Return [x, y] of the center of cell containing provided text 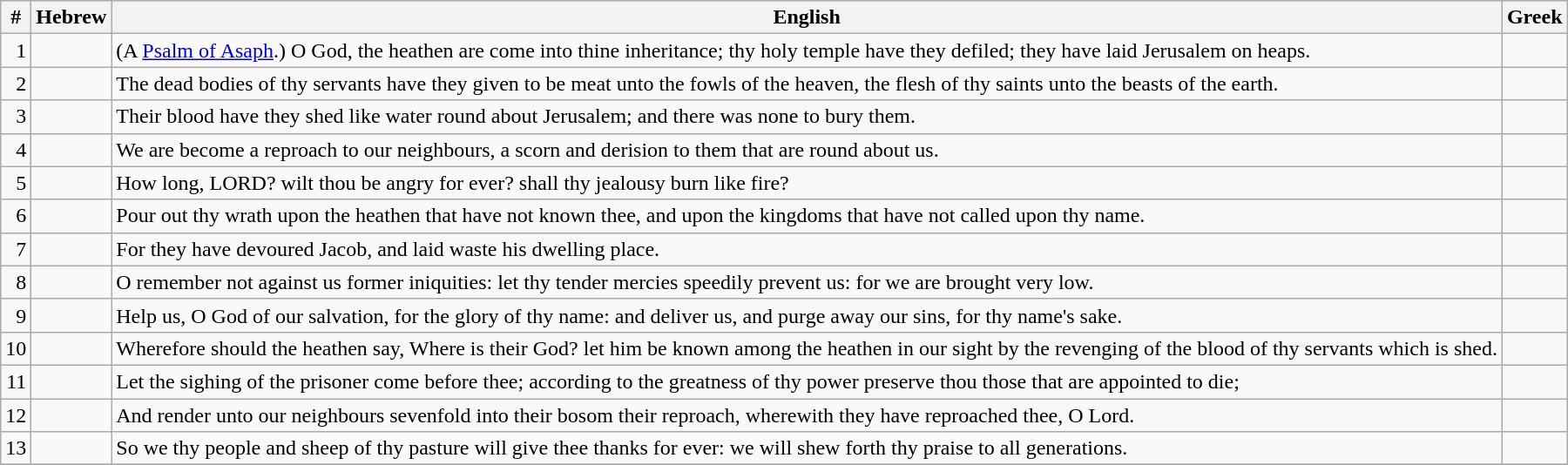
We are become a reproach to our neighbours, a scorn and derision to them that are round about us. [807, 150]
And render unto our neighbours sevenfold into their bosom their reproach, wherewith they have reproached thee, O Lord. [807, 415]
Help us, O God of our salvation, for the glory of thy name: and deliver us, and purge away our sins, for thy name's sake. [807, 315]
2 [16, 84]
Pour out thy wrath upon the heathen that have not known thee, and upon the kingdoms that have not called upon thy name. [807, 216]
So we thy people and sheep of thy pasture will give thee thanks for ever: we will shew forth thy praise to all generations. [807, 448]
8 [16, 282]
6 [16, 216]
Greek [1535, 17]
How long, LORD? wilt thou be angry for ever? shall thy jealousy burn like fire? [807, 183]
10 [16, 348]
9 [16, 315]
O remember not against us former iniquities: let thy tender mercies speedily prevent us: for we are brought very low. [807, 282]
For they have devoured Jacob, and laid waste his dwelling place. [807, 249]
4 [16, 150]
Their blood have they shed like water round about Jerusalem; and there was none to bury them. [807, 117]
12 [16, 415]
# [16, 17]
English [807, 17]
1 [16, 51]
Hebrew [71, 17]
(A Psalm of Asaph.) O God, the heathen are come into thine inheritance; thy holy temple have they defiled; they have laid Jerusalem on heaps. [807, 51]
13 [16, 448]
5 [16, 183]
Let the sighing of the prisoner come before thee; according to the greatness of thy power preserve thou those that are appointed to die; [807, 381]
11 [16, 381]
The dead bodies of thy servants have they given to be meat unto the fowls of the heaven, the flesh of thy saints unto the beasts of the earth. [807, 84]
3 [16, 117]
7 [16, 249]
